Return the [x, y] coordinate for the center point of the cell that contains the specified text.  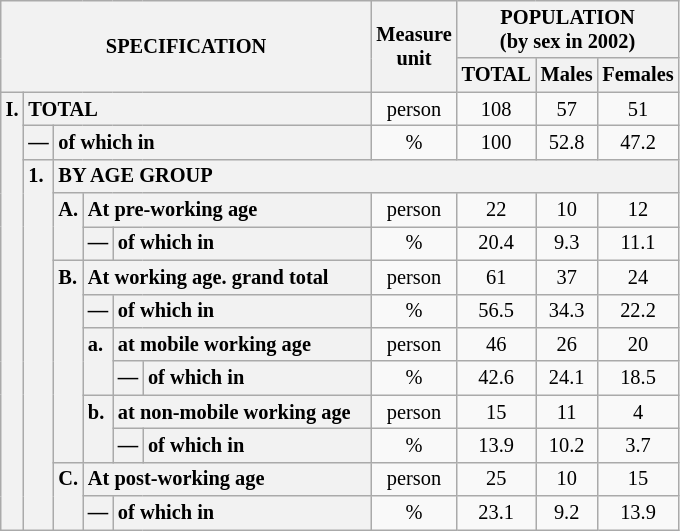
1. [38, 344]
24 [638, 277]
11 [567, 412]
46 [496, 344]
At post-working age [227, 479]
61 [496, 277]
22 [496, 210]
42.6 [496, 378]
4 [638, 412]
Females [638, 75]
Measure unit [414, 46]
23.1 [496, 513]
9.2 [567, 513]
Males [567, 75]
26 [567, 344]
9.3 [567, 243]
20 [638, 344]
3.7 [638, 445]
SPECIFICATION [186, 46]
b. [98, 428]
POPULATION (by sex in 2002) [568, 29]
12 [638, 210]
20.4 [496, 243]
34.3 [567, 311]
11.1 [638, 243]
100 [496, 142]
18.5 [638, 378]
at non-mobile working age [242, 412]
at mobile working age [242, 344]
108 [496, 109]
a. [98, 360]
51 [638, 109]
B. [68, 361]
A. [68, 226]
25 [496, 479]
57 [567, 109]
I. [12, 311]
22.2 [638, 311]
C. [68, 496]
56.5 [496, 311]
52.8 [567, 142]
37 [567, 277]
BY AGE GROUP [366, 176]
47.2 [638, 142]
At pre-working age [227, 210]
24.1 [567, 378]
10.2 [567, 445]
At working age. grand total [227, 277]
